Return the [x, y] coordinate for the center point of the cell that contains the specified text.  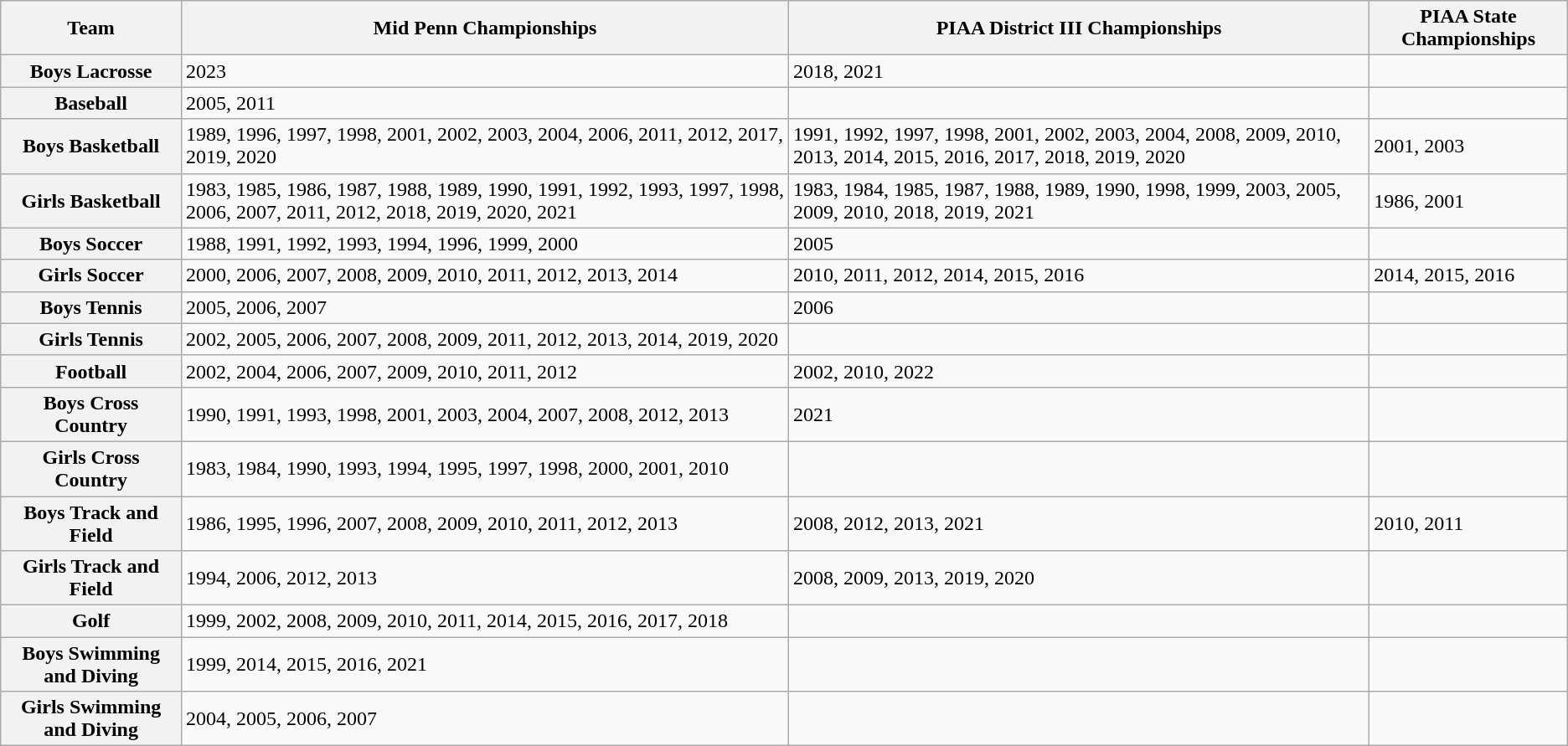
2002, 2005, 2006, 2007, 2008, 2009, 2011, 2012, 2013, 2014, 2019, 2020 [484, 339]
2002, 2004, 2006, 2007, 2009, 2010, 2011, 2012 [484, 371]
1994, 2006, 2012, 2013 [484, 578]
Girls Tennis [91, 339]
2006 [1079, 307]
Boys Lacrosse [91, 71]
1983, 1984, 1985, 1987, 1988, 1989, 1990, 1998, 1999, 2003, 2005, 2009, 2010, 2018, 2019, 2021 [1079, 201]
Boys Basketball [91, 146]
2005, 2006, 2007 [484, 307]
Mid Penn Championships [484, 28]
Football [91, 371]
2021 [1079, 414]
1986, 2001 [1469, 201]
Girls Basketball [91, 201]
2010, 2011 [1469, 522]
Golf [91, 621]
1989, 1996, 1997, 1998, 2001, 2002, 2003, 2004, 2006, 2011, 2012, 2017, 2019, 2020 [484, 146]
1990, 1991, 1993, 1998, 2001, 2003, 2004, 2007, 2008, 2012, 2013 [484, 414]
Boys Soccer [91, 244]
Boys Swimming and Diving [91, 665]
1991, 1992, 1997, 1998, 2001, 2002, 2003, 2004, 2008, 2009, 2010, 2013, 2014, 2015, 2016, 2017, 2018, 2019, 2020 [1079, 146]
Boys Cross Country [91, 414]
2002, 2010, 2022 [1079, 371]
Boys Tennis [91, 307]
2008, 2009, 2013, 2019, 2020 [1079, 578]
2005 [1079, 244]
Girls Swimming and Diving [91, 718]
2023 [484, 71]
2005, 2011 [484, 103]
1983, 1985, 1986, 1987, 1988, 1989, 1990, 1991, 1992, 1993, 1997, 1998, 2006, 2007, 2011, 2012, 2018, 2019, 2020, 2021 [484, 201]
PIAA District III Championships [1079, 28]
1986, 1995, 1996, 2007, 2008, 2009, 2010, 2011, 2012, 2013 [484, 522]
2008, 2012, 2013, 2021 [1079, 522]
2018, 2021 [1079, 71]
Girls Track and Field [91, 578]
PIAA State Championships [1469, 28]
2001, 2003 [1469, 146]
2000, 2006, 2007, 2008, 2009, 2010, 2011, 2012, 2013, 2014 [484, 275]
1999, 2014, 2015, 2016, 2021 [484, 665]
Girls Soccer [91, 275]
Boys Track and Field [91, 522]
1999, 2002, 2008, 2009, 2010, 2011, 2014, 2015, 2016, 2017, 2018 [484, 621]
Team [91, 28]
Girls Cross Country [91, 469]
Baseball [91, 103]
2004, 2005, 2006, 2007 [484, 718]
2010, 2011, 2012, 2014, 2015, 2016 [1079, 275]
1988, 1991, 1992, 1993, 1994, 1996, 1999, 2000 [484, 244]
1983, 1984, 1990, 1993, 1994, 1995, 1997, 1998, 2000, 2001, 2010 [484, 469]
2014, 2015, 2016 [1469, 275]
